From the cell containing the given text, extract its center point as [X, Y] coordinate. 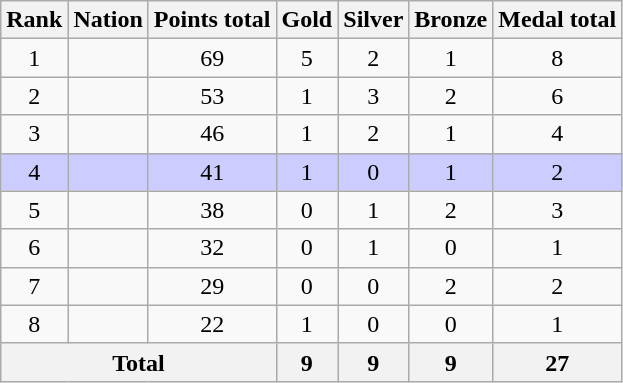
27 [558, 362]
Nation [108, 20]
Gold [307, 20]
Total [138, 362]
38 [212, 210]
Medal total [558, 20]
Bronze [451, 20]
41 [212, 172]
Silver [374, 20]
46 [212, 134]
32 [212, 248]
69 [212, 58]
53 [212, 96]
Points total [212, 20]
29 [212, 286]
7 [34, 286]
Rank [34, 20]
22 [212, 324]
